Identify which cell holds the provided text, then report its (X, Y) central coordinate. 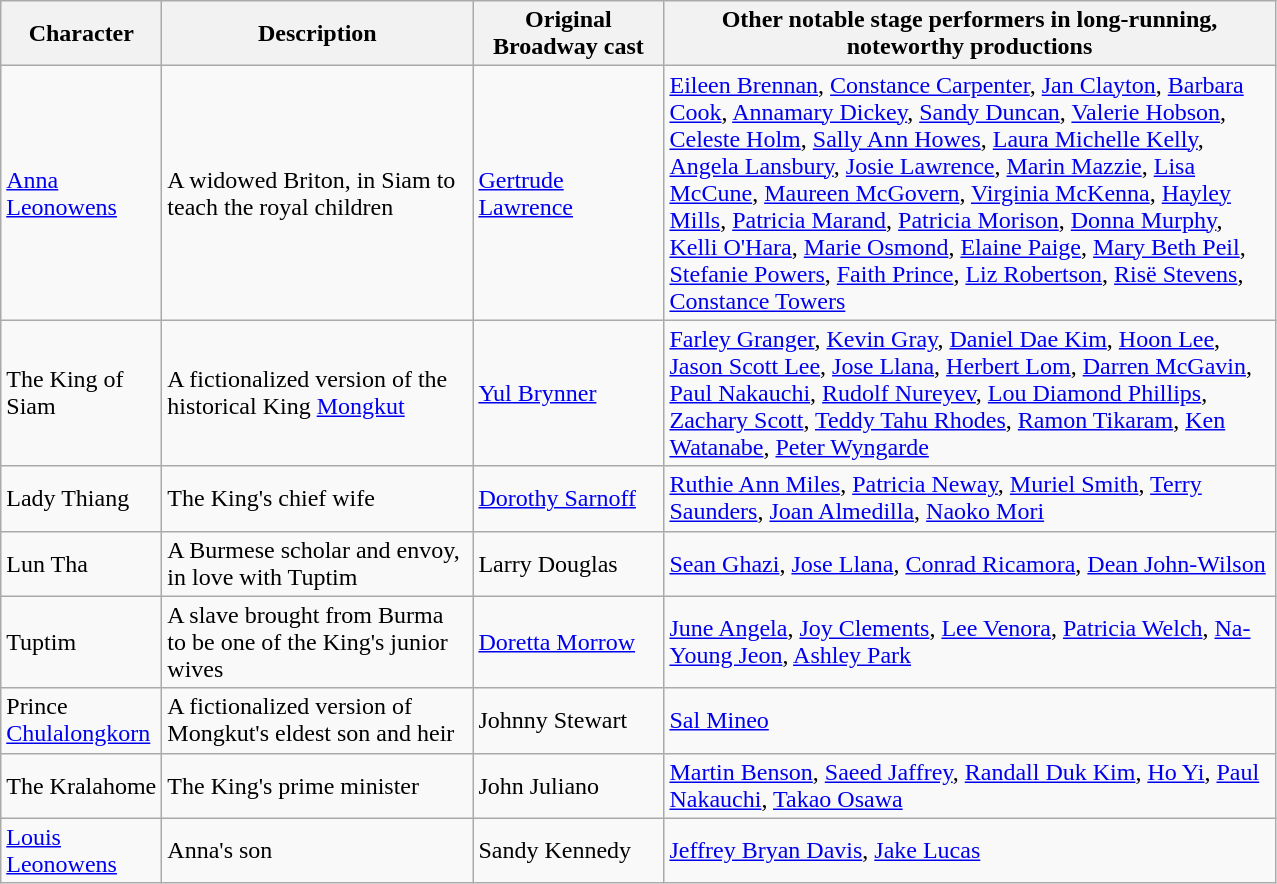
Sandy Kennedy (568, 850)
Dorothy Sarnoff (568, 498)
A fictionalized version of the historical King Mongkut (318, 393)
Louis Leonowens (82, 850)
June Angela, Joy Clements, Lee Venora, Patricia Welch, Na-Young Jeon, Ashley Park (970, 642)
A widowed Briton, in Siam to teach the royal children (318, 193)
The King's chief wife (318, 498)
Johnny Stewart (568, 720)
Larry Douglas (568, 564)
Original Broadway cast (568, 34)
Anna's son (318, 850)
John Juliano (568, 786)
Gertrude Lawrence (568, 193)
Character (82, 34)
The Kralahome (82, 786)
Prince Chulalongkorn (82, 720)
Doretta Morrow (568, 642)
Anna Leonowens (82, 193)
Lady Thiang (82, 498)
Ruthie Ann Miles, Patricia Neway, Muriel Smith, Terry Saunders, Joan Almedilla, Naoko Mori (970, 498)
Lun Tha (82, 564)
Description (318, 34)
Jeffrey Bryan Davis, Jake Lucas (970, 850)
Sean Ghazi, Jose Llana, Conrad Ricamora, Dean John-Wilson (970, 564)
A Burmese scholar and envoy, in love with Tuptim (318, 564)
Yul Brynner (568, 393)
A slave brought from Burma to be one of the King's junior wives (318, 642)
Other notable stage performers in long-running, noteworthy productions (970, 34)
Tuptim (82, 642)
The King's prime minister (318, 786)
The King of Siam (82, 393)
A fictionalized version of Mongkut's eldest son and heir (318, 720)
Sal Mineo (970, 720)
Martin Benson, Saeed Jaffrey, Randall Duk Kim, Ho Yi, Paul Nakauchi, Takao Osawa (970, 786)
